Scan for the cell matching the given text and deliver its [X, Y] coordinate at center. 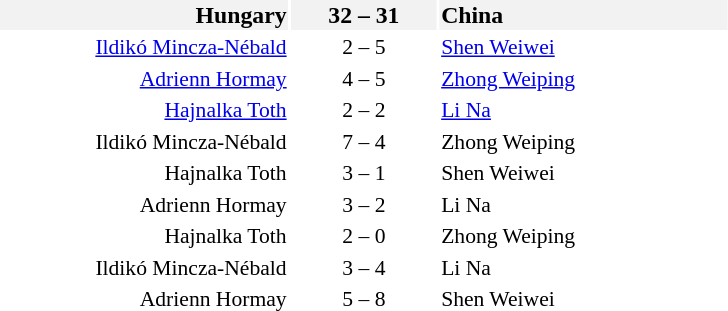
Hungary [144, 15]
2 – 5 [364, 47]
2 – 2 [364, 110]
China [584, 15]
32 – 31 [364, 15]
3 – 2 [364, 204]
4 – 5 [364, 78]
2 – 0 [364, 236]
7 – 4 [364, 142]
3 – 4 [364, 268]
3 – 1 [364, 173]
